Search for the cell housing the specified text and yield its (X, Y) center coordinate. 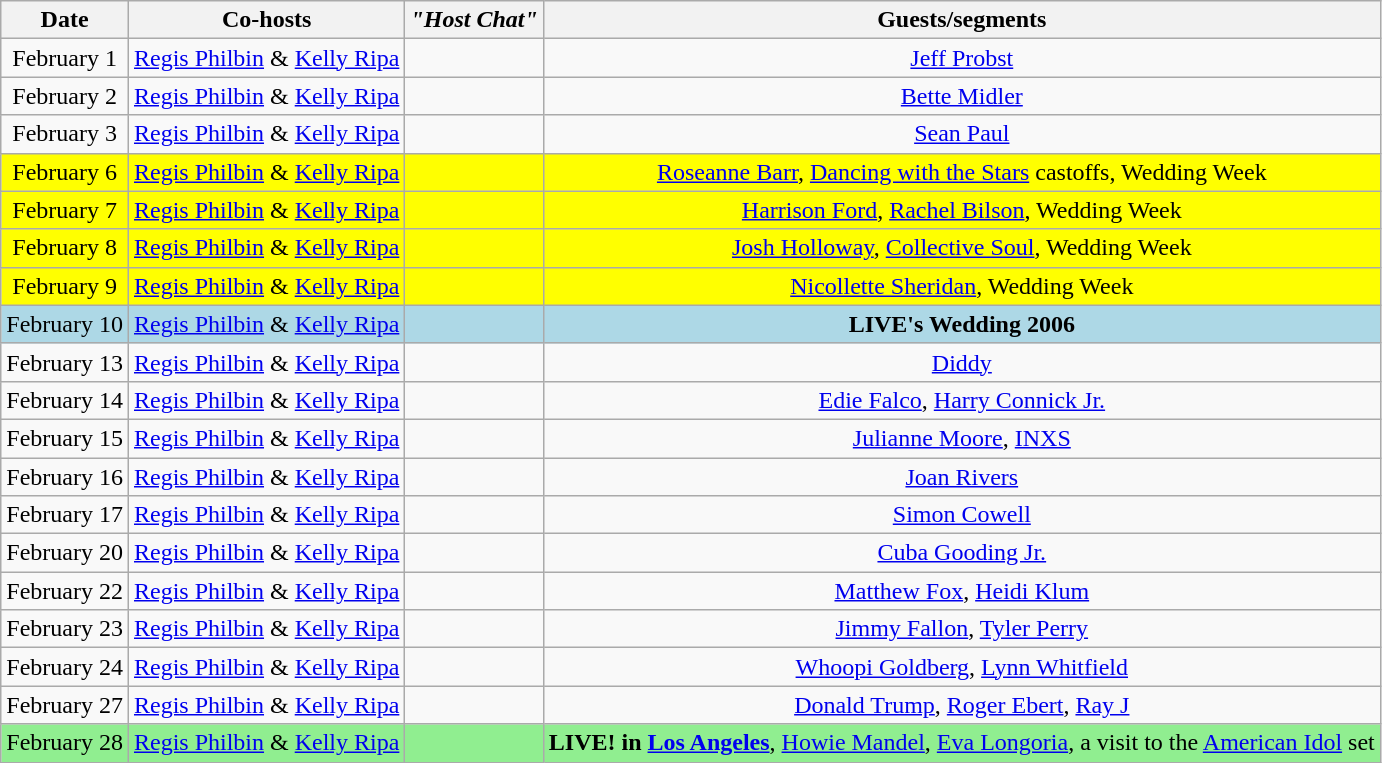
February 13 (65, 362)
"Host Chat" (474, 20)
Donald Trump, Roger Ebert, Ray J (962, 705)
Edie Falco, Harry Connick Jr. (962, 400)
Julianne Moore, INXS (962, 438)
Guests/segments (962, 20)
Date (65, 20)
Simon Cowell (962, 515)
February 16 (65, 477)
February 22 (65, 591)
February 6 (65, 172)
Diddy (962, 362)
February 23 (65, 629)
February 2 (65, 96)
Jimmy Fallon, Tyler Perry (962, 629)
February 28 (65, 743)
February 7 (65, 210)
Cuba Gooding Jr. (962, 553)
February 27 (65, 705)
Roseanne Barr, Dancing with the Stars castoffs, Wedding Week (962, 172)
Co-hosts (266, 20)
February 10 (65, 324)
LIVE's Wedding 2006 (962, 324)
February 9 (65, 286)
Sean Paul (962, 134)
Matthew Fox, Heidi Klum (962, 591)
Josh Holloway, Collective Soul, Wedding Week (962, 248)
February 15 (65, 438)
Jeff Probst (962, 58)
February 8 (65, 248)
Whoopi Goldberg, Lynn Whitfield (962, 667)
Nicollette Sheridan, Wedding Week (962, 286)
February 20 (65, 553)
Bette Midler (962, 96)
Joan Rivers (962, 477)
Harrison Ford, Rachel Bilson, Wedding Week (962, 210)
February 24 (65, 667)
February 14 (65, 400)
LIVE! in Los Angeles, Howie Mandel, Eva Longoria, a visit to the American Idol set (962, 743)
February 3 (65, 134)
February 1 (65, 58)
February 17 (65, 515)
